Identify which cell holds the provided text, then report its (x, y) central coordinate. 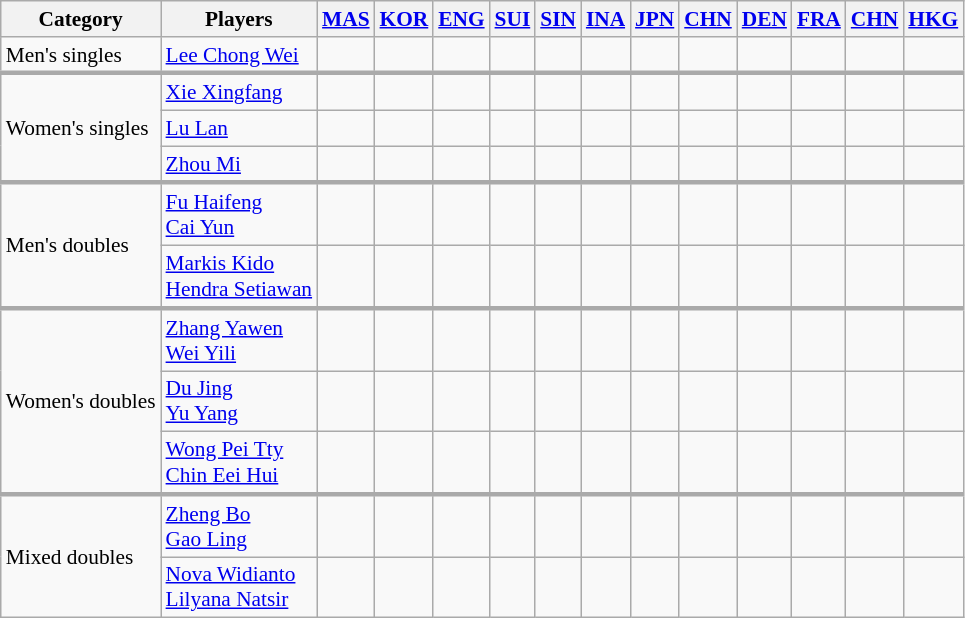
Lu Lan (239, 129)
Players (239, 19)
Mixed doubles (81, 556)
SIN (558, 19)
KOR (404, 19)
JPN (654, 19)
Men's singles (81, 56)
SUI (513, 19)
Category (81, 19)
Zhang Yawen Wei Yili (239, 340)
Women's doubles (81, 401)
Wong Pei Tty Chin Eei Hui (239, 464)
Lee Chong Wei (239, 56)
DEN (764, 19)
MAS (346, 19)
Zheng Bo Gao Ling (239, 526)
Women's singles (81, 129)
Markis Kido Hendra Setiawan (239, 278)
Nova Widianto Lilyana Natsir (239, 588)
Du Jing Yu Yang (239, 402)
ENG (461, 19)
Fu Haifeng Cai Yun (239, 214)
Xie Xingfang (239, 92)
Men's doubles (81, 246)
Zhou Mi (239, 164)
HKG (933, 19)
FRA (819, 19)
INA (606, 19)
